Find where the given text appears and provide that cell's center as [x, y] coordinate. 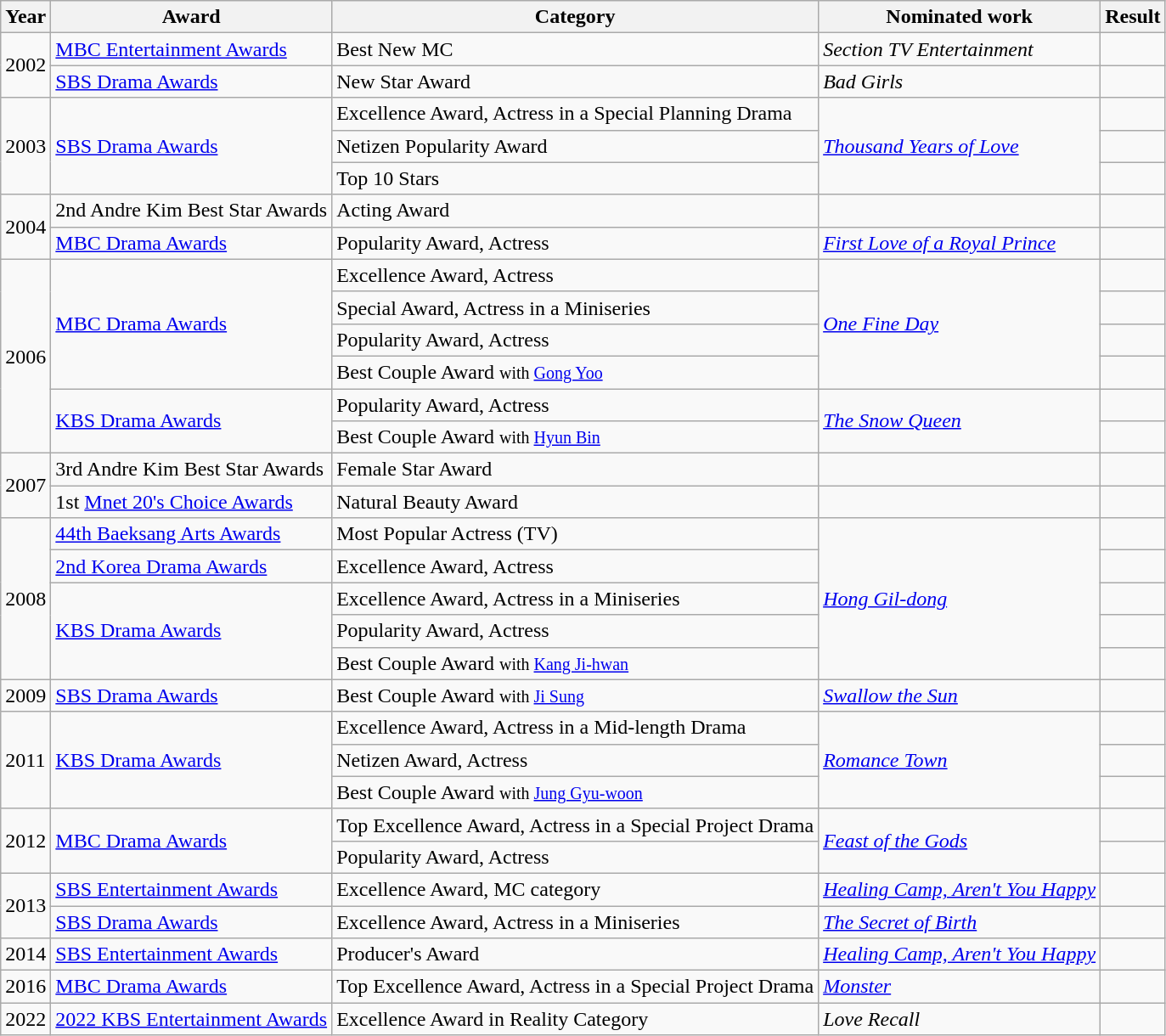
2009 [25, 695]
2nd Korea Drama Awards [192, 566]
Excellence Award, Actress in a Special Planning Drama [576, 114]
Special Award, Actress in a Miniseries [576, 307]
2003 [25, 146]
2006 [25, 356]
New Star Award [576, 82]
Producer's Award [576, 954]
2002 [25, 65]
MBC Entertainment Awards [192, 49]
The Secret of Birth [960, 921]
One Fine Day [960, 324]
First Love of a Royal Prince [960, 243]
Netizen Award, Actress [576, 760]
2012 [25, 841]
Award [192, 17]
2016 [25, 987]
The Snow Queen [960, 421]
Excellence Award, Actress in a Mid-length Drama [576, 728]
2014 [25, 954]
Natural Beauty Award [576, 502]
Excellence Award in Reality Category [576, 1019]
2022 [25, 1019]
Year [25, 17]
1st Mnet 20's Choice Awards [192, 502]
Result [1133, 17]
Romance Town [960, 760]
Bad Girls [960, 82]
Best Couple Award with Jung Gyu-woon [576, 792]
2007 [25, 486]
Best Couple Award with Kang Ji-hwan [576, 663]
2nd Andre Kim Best Star Awards [192, 211]
Category [576, 17]
Love Recall [960, 1019]
Thousand Years of Love [960, 146]
Best New MC [576, 49]
Netizen Popularity Award [576, 146]
Acting Award [576, 211]
2008 [25, 599]
2004 [25, 227]
Monster [960, 987]
3rd Andre Kim Best Star Awards [192, 470]
2022 KBS Entertainment Awards [192, 1019]
44th Baeksang Arts Awards [192, 534]
Section TV Entertainment [960, 49]
Top 10 Stars [576, 178]
Female Star Award [576, 470]
Best Couple Award with Ji Sung [576, 695]
Swallow the Sun [960, 695]
Hong Gil-dong [960, 599]
Best Couple Award with Gong Yoo [576, 372]
Nominated work [960, 17]
Most Popular Actress (TV) [576, 534]
Excellence Award, MC category [576, 889]
Best Couple Award with Hyun Bin [576, 437]
2011 [25, 760]
Feast of the Gods [960, 841]
2013 [25, 905]
